Find where the given text appears and provide that cell's center as [x, y] coordinate. 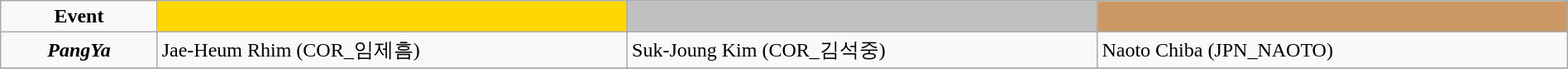
Naoto Chiba (JPN_NAOTO) [1332, 50]
Event [79, 17]
Jae-Heum Rhim (COR_임제흠) [392, 50]
PangYa [79, 50]
Suk-Joung Kim (COR_김석중) [863, 50]
